Determine the [X, Y] coordinate at the center of the cell enclosing the given text.  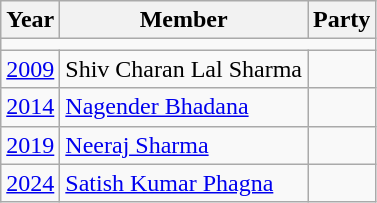
Nagender Bhadana [184, 107]
2014 [30, 107]
Neeraj Sharma [184, 145]
Year [30, 20]
Member [184, 20]
2009 [30, 69]
Satish Kumar Phagna [184, 183]
2024 [30, 183]
Shiv Charan Lal Sharma [184, 69]
Party [342, 20]
2019 [30, 145]
